Capture the cell that displays the provided text and extract its [X, Y] central coordinate. 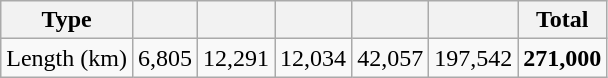
Total [562, 20]
Length (km) [67, 58]
271,000 [562, 58]
42,057 [390, 58]
197,542 [474, 58]
6,805 [164, 58]
12,291 [236, 58]
12,034 [314, 58]
Type [67, 20]
